Pinpoint the cell where the given text exists, returning its (X, Y) midpoint coordinate. 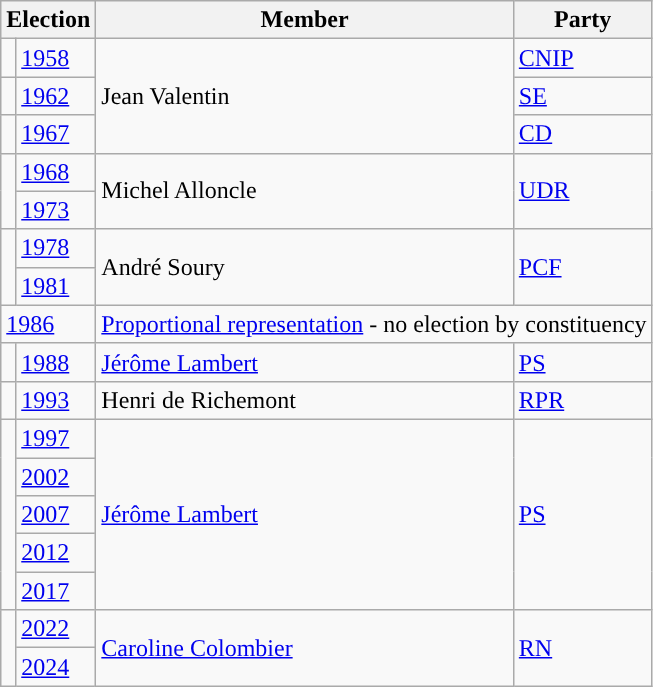
Jean Valentin (304, 96)
Member (304, 20)
1997 (56, 438)
1967 (56, 134)
Proportional representation - no election by constituency (374, 324)
1981 (56, 286)
Caroline Colombier (304, 648)
1962 (56, 96)
2024 (56, 667)
2022 (56, 629)
CD (582, 134)
SE (582, 96)
1973 (56, 210)
2002 (56, 477)
1988 (56, 362)
Michel Alloncle (304, 191)
CNIP (582, 58)
RPR (582, 400)
1968 (56, 172)
1978 (56, 248)
André Soury (304, 267)
Party (582, 20)
2017 (56, 591)
2007 (56, 515)
UDR (582, 191)
1993 (56, 400)
1986 (48, 324)
RN (582, 648)
Henri de Richemont (304, 400)
Election (48, 20)
1958 (56, 58)
PCF (582, 267)
2012 (56, 553)
